Extract the (x, y) coordinate from the center of the cell holding the provided text.  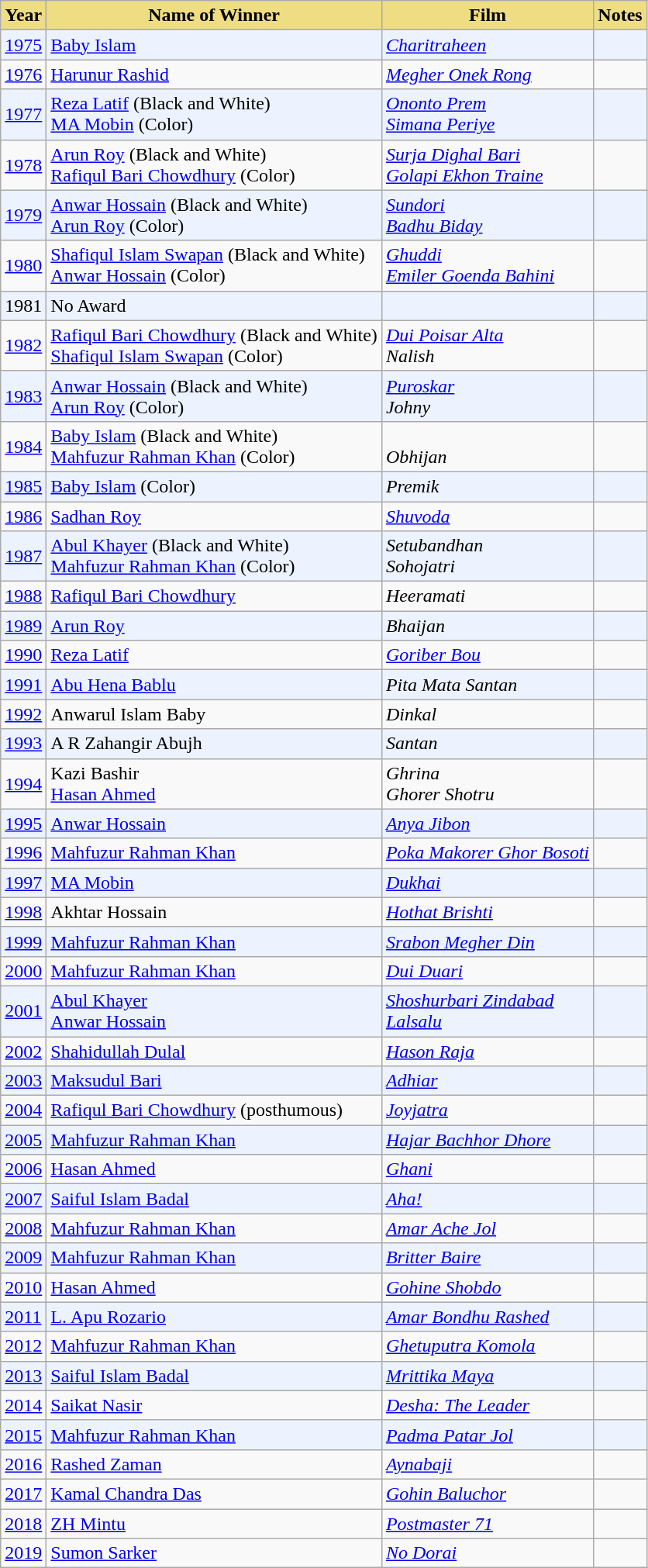
1983 (23, 395)
1998 (23, 912)
Shahidullah Dulal (214, 1051)
Abul Khayer Anwar Hossain (214, 1011)
2010 (23, 1287)
1997 (23, 882)
L. Apu Rozario (214, 1317)
Joyjatra (487, 1110)
Poka Makorer Ghor Bosoti (487, 853)
Maksudul Bari (214, 1081)
Pita Mata Santan (487, 685)
2013 (23, 1376)
Dukhai (487, 882)
Hothat Brishti (487, 912)
Santan (487, 744)
2014 (23, 1405)
1976 (23, 74)
1992 (23, 714)
1999 (23, 941)
Shafiqul Islam Swapan (Black and White) Anwar Hossain (Color) (214, 265)
Gohin Baluchor (487, 1494)
Megher Onek Rong (487, 74)
1984 (23, 447)
Mrittika Maya (487, 1376)
2006 (23, 1169)
Kamal Chandra Das (214, 1494)
Hajar Bachhor Dhore (487, 1140)
Name of Winner (214, 16)
1995 (23, 824)
Setubandhan Sohojatri (487, 557)
No Dorai (487, 1553)
Rafiqul Bari Chowdhury (Black and White) Shafiqul Islam Swapan (Color) (214, 346)
Anya Jibon (487, 824)
Charitraheen (487, 45)
Abul Khayer (Black and White) Mahfuzur Rahman Khan (Color) (214, 557)
2004 (23, 1110)
Reza Latif (214, 655)
Amar Bondhu Rashed (487, 1317)
Notes (620, 16)
Aynabaji (487, 1464)
Adhiar (487, 1081)
2018 (23, 1524)
Year (23, 16)
Kazi Bashir Hasan Ahmed (214, 783)
Bhaijan (487, 626)
1982 (23, 346)
Dui Poisar AltaNalish (487, 346)
Goriber Bou (487, 655)
A R Zahangir Abujh (214, 744)
Surja Dighal BariGolapi Ekhon Traine (487, 164)
1990 (23, 655)
No Award (214, 306)
Reza Latif (Black and White) MA Mobin (Color) (214, 115)
2016 (23, 1464)
Baby Islam (Color) (214, 486)
ZH Mintu (214, 1524)
Ghrina Ghorer Shotru (487, 783)
1985 (23, 486)
1977 (23, 115)
Britter Baire (487, 1258)
1979 (23, 216)
1988 (23, 596)
2002 (23, 1051)
Rashed Zaman (214, 1464)
2000 (23, 971)
Film (487, 16)
Baby Islam (Black and White) Mahfuzur Rahman Khan (Color) (214, 447)
Rafiqul Bari Chowdhury (214, 596)
1975 (23, 45)
Abu Hena Bablu (214, 685)
Srabon Megher Din (487, 941)
Shoshurbari Zindabad Lalsalu (487, 1011)
2012 (23, 1346)
Ghetuputra Komola (487, 1346)
Heeramati (487, 596)
Shuvoda (487, 516)
MA Mobin (214, 882)
2001 (23, 1011)
Dui Duari (487, 971)
Anwarul Islam Baby (214, 714)
2007 (23, 1199)
2005 (23, 1140)
2011 (23, 1317)
Ghani (487, 1169)
Postmaster 71 (487, 1524)
Anwar Hossain (214, 824)
2008 (23, 1228)
Harunur Rashid (214, 74)
2009 (23, 1258)
Desha: The Leader (487, 1405)
1986 (23, 516)
2019 (23, 1553)
Aha! (487, 1199)
Hason Raja (487, 1051)
2003 (23, 1081)
Premik (487, 486)
1991 (23, 685)
Gohine Shobdo (487, 1287)
Ononto Prem Simana Periye (487, 115)
2017 (23, 1494)
1978 (23, 164)
Akhtar Hossain (214, 912)
Sundori Badhu Biday (487, 216)
Amar Ache Jol (487, 1228)
Padma Patar Jol (487, 1435)
GhuddiEmiler Goenda Bahini (487, 265)
Dinkal (487, 714)
1993 (23, 744)
1987 (23, 557)
1989 (23, 626)
Arun Roy (214, 626)
Obhijan (487, 447)
PuroskarJohny (487, 395)
1996 (23, 853)
Sumon Sarker (214, 1553)
Saikat Nasir (214, 1405)
Rafiqul Bari Chowdhury (posthumous) (214, 1110)
1981 (23, 306)
Sadhan Roy (214, 516)
2015 (23, 1435)
1980 (23, 265)
1994 (23, 783)
Arun Roy (Black and White)Rafiqul Bari Chowdhury (Color) (214, 164)
Baby Islam (214, 45)
